Find where the given text appears and provide that cell's center as [x, y] coordinate. 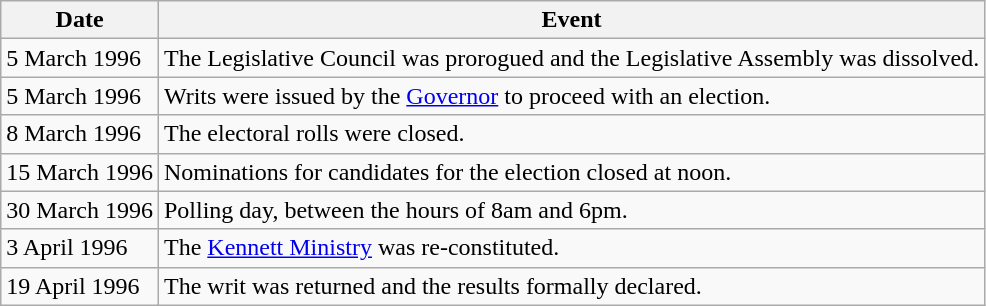
The Legislative Council was prorogued and the Legislative Assembly was dissolved. [571, 58]
Polling day, between the hours of 8am and 6pm. [571, 210]
Event [571, 20]
15 March 1996 [80, 172]
The Kennett Ministry was re-constituted. [571, 248]
19 April 1996 [80, 286]
8 March 1996 [80, 134]
Date [80, 20]
Writs were issued by the Governor to proceed with an election. [571, 96]
Nominations for candidates for the election closed at noon. [571, 172]
The writ was returned and the results formally declared. [571, 286]
The electoral rolls were closed. [571, 134]
30 March 1996 [80, 210]
3 April 1996 [80, 248]
